Detect which cell encompasses the target text, then output its (x, y) center coordinate. 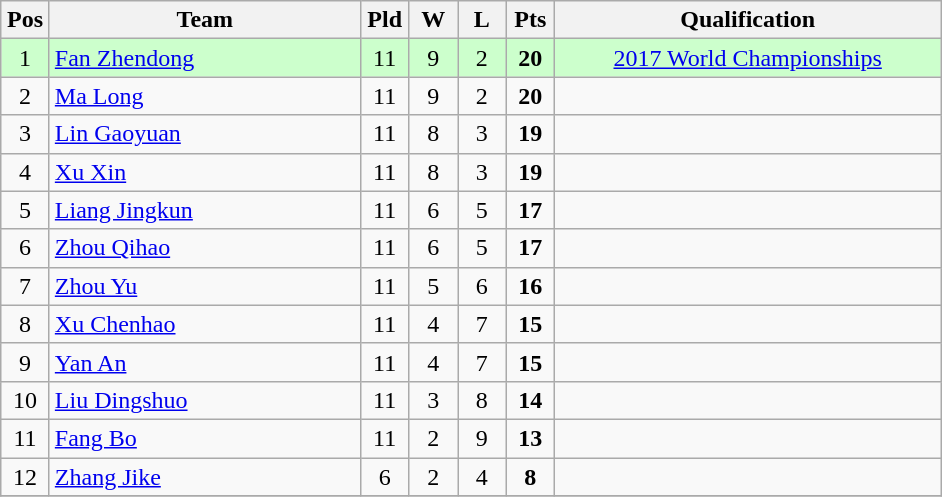
Fang Bo (204, 438)
W (434, 20)
12 (26, 477)
Zhou Qihao (204, 248)
Xu Xin (204, 172)
Pts (530, 20)
Qualification (748, 20)
13 (530, 438)
Xu Chenhao (204, 324)
Zhou Yu (204, 286)
Pld (384, 20)
Zhang Jike (204, 477)
Yan An (204, 362)
Liu Dingshuo (204, 400)
14 (530, 400)
Lin Gaoyuan (204, 134)
2017 World Championships (748, 58)
Liang Jingkun (204, 210)
1 (26, 58)
10 (26, 400)
Fan Zhendong (204, 58)
Pos (26, 20)
16 (530, 286)
L (482, 20)
Team (204, 20)
Ma Long (204, 96)
